Return the [x, y] coordinate for the center point of the cell that contains the specified text.  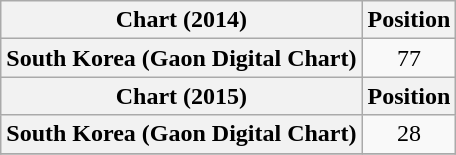
77 [409, 58]
Chart (2014) [182, 20]
28 [409, 134]
Chart (2015) [182, 96]
